Find where the given text appears and provide that cell's center as [x, y] coordinate. 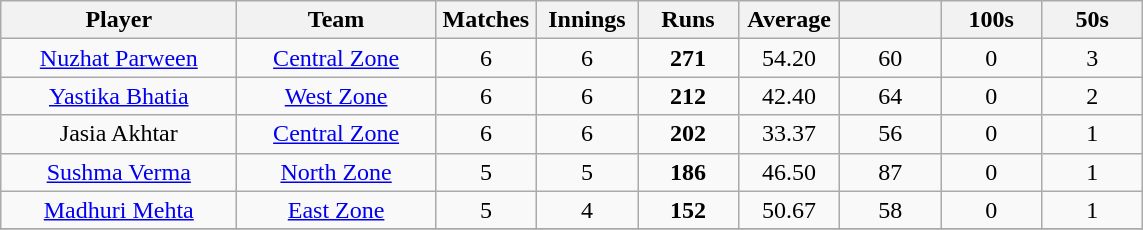
4 [586, 210]
Team [336, 20]
East Zone [336, 210]
Sushma Verma [119, 172]
46.50 [790, 172]
North Zone [336, 172]
West Zone [336, 96]
54.20 [790, 58]
56 [890, 134]
87 [890, 172]
60 [890, 58]
50s [1092, 20]
Innings [586, 20]
Player [119, 20]
42.40 [790, 96]
202 [688, 134]
Nuzhat Parween [119, 58]
50.67 [790, 210]
2 [1092, 96]
58 [890, 210]
212 [688, 96]
Jasia Akhtar [119, 134]
3 [1092, 58]
186 [688, 172]
Average [790, 20]
100s [992, 20]
Madhuri Mehta [119, 210]
152 [688, 210]
Runs [688, 20]
271 [688, 58]
Matches [486, 20]
Yastika Bhatia [119, 96]
33.37 [790, 134]
64 [890, 96]
